Return the (X, Y) coordinate for the center point of the cell that contains the specified text.  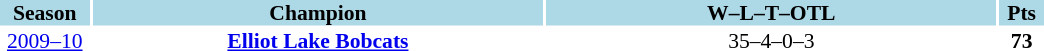
Season (45, 13)
W–L–T–OTL (771, 13)
Champion (318, 13)
Pts (1022, 13)
